For the text-containing cell, return its midpoint in (X, Y) coordinate format. 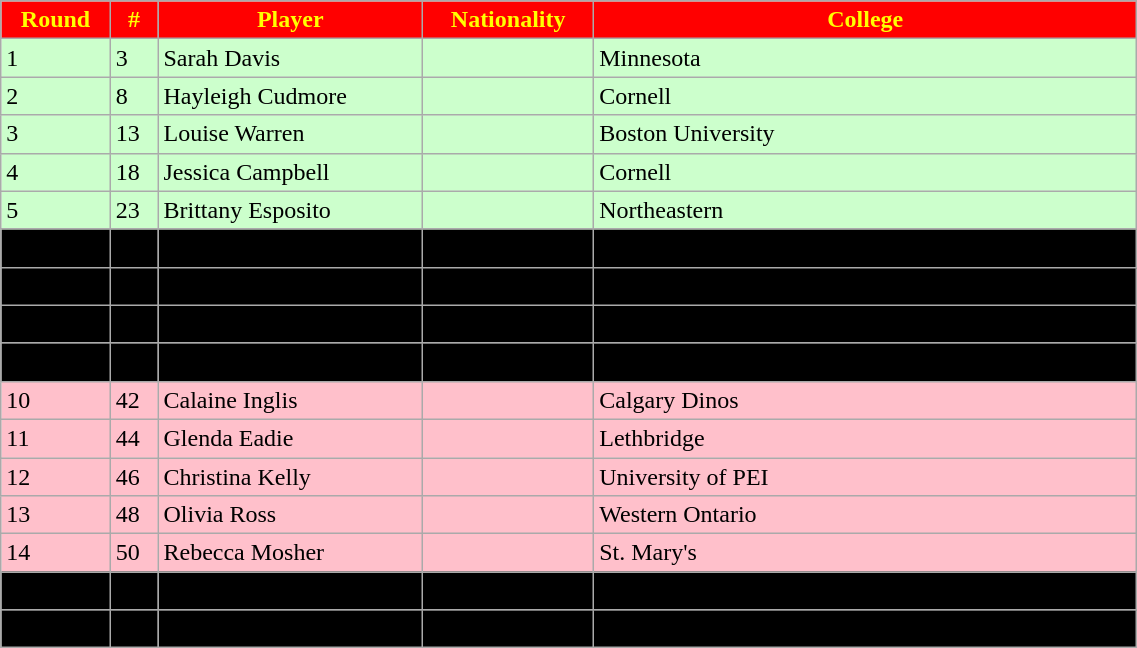
54 (134, 629)
Western Ontario (866, 515)
37 (134, 324)
9 (56, 362)
Minnesota (866, 58)
Jessica Campbell (290, 172)
Boston University (866, 134)
18 (134, 172)
Cassidy Anderson (290, 591)
Round (56, 20)
52 (134, 591)
Sask Wheat Queens (866, 629)
46 (134, 477)
Sarah Davis (290, 58)
33 (134, 286)
Hayleigh Cudmore (290, 96)
40 (134, 362)
15 (56, 591)
Camille Trautman (290, 362)
5 (56, 210)
44 (134, 438)
# (134, 20)
48 (134, 515)
Louise Warren (290, 134)
Nationality (508, 20)
Japanese National Team (866, 324)
12 (56, 477)
Rebecca Mosher (290, 553)
23 (134, 210)
Northern Alberta Institute Technology (866, 591)
College (866, 20)
SAWHA Calgary Chargers (866, 248)
Brittany Esposito (290, 210)
Samantha Fieseler (290, 286)
11 (56, 438)
Christina Kelly (290, 477)
St. Mary's (866, 553)
Dayna King (290, 629)
42 (134, 400)
Kristen Hagg (290, 248)
28 (134, 248)
Pursuit Of Excellence Hockey Academy (866, 286)
1 (56, 58)
10 (56, 400)
Calaine Inglis (290, 400)
50 (134, 553)
Northeastern (866, 210)
Glenda Eadie (290, 438)
Red Deer College (866, 362)
16 (56, 629)
Aina Takeuchi (290, 324)
6 (56, 248)
7 (56, 286)
University of PEI (866, 477)
Calgary Dinos (866, 400)
Lethbridge (866, 438)
4 (56, 172)
Player (290, 20)
2 (56, 96)
14 (56, 553)
Olivia Ross (290, 515)
